Detect which cell encompasses the target text, then output its [x, y] center coordinate. 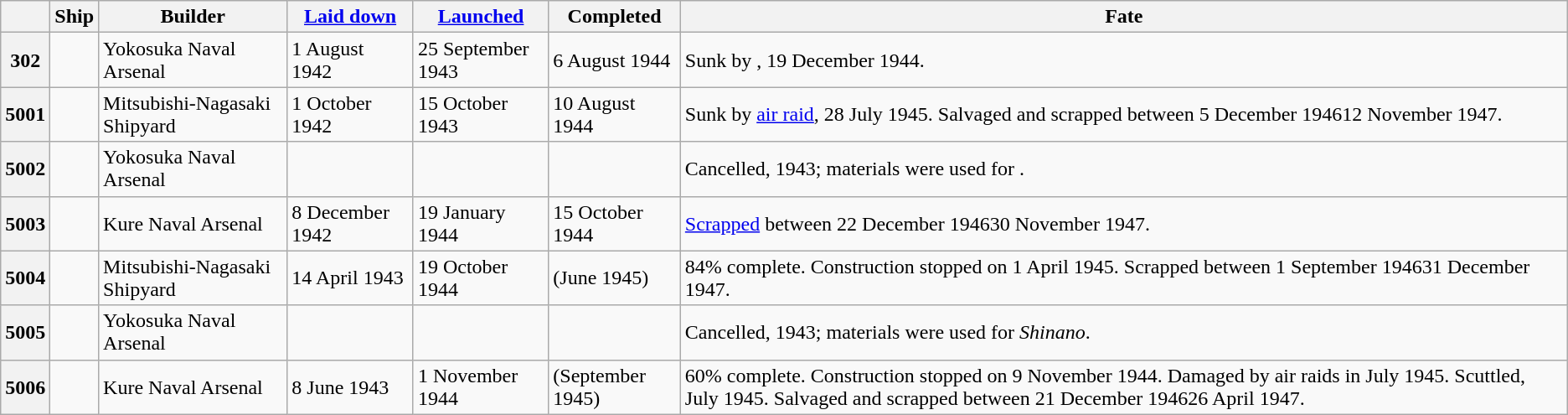
Cancelled, 1943; materials were used for . [1124, 169]
5003 [25, 223]
14 April 1943 [350, 278]
(September 1945) [615, 387]
25 September 1943 [481, 60]
8 December 1942 [350, 223]
8 June 1943 [350, 387]
Completed [615, 17]
5001 [25, 114]
Sunk by air raid, 28 July 1945. Salvaged and scrapped between 5 December 194612 November 1947. [1124, 114]
Scrapped between 22 December 194630 November 1947. [1124, 223]
(June 1945) [615, 278]
Launched [481, 17]
15 October 1944 [615, 223]
10 August 1944 [615, 114]
302 [25, 60]
5006 [25, 387]
Builder [193, 17]
15 October 1943 [481, 114]
5002 [25, 169]
Fate [1124, 17]
Laid down [350, 17]
Ship [75, 17]
5005 [25, 332]
5004 [25, 278]
1 November 1944 [481, 387]
19 January 1944 [481, 223]
Cancelled, 1943; materials were used for Shinano. [1124, 332]
19 October 1944 [481, 278]
1 October 1942 [350, 114]
6 August 1944 [615, 60]
1 August 1942 [350, 60]
Sunk by , 19 December 1944. [1124, 60]
84% complete. Construction stopped on 1 April 1945. Scrapped between 1 September 194631 December 1947. [1124, 278]
